From the cell containing the given text, extract its center point as [X, Y] coordinate. 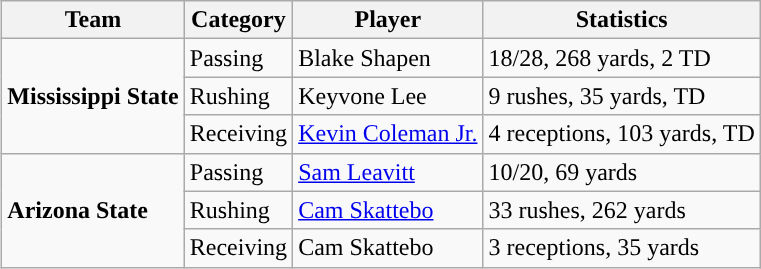
Mississippi State [93, 96]
3 receptions, 35 yards [622, 248]
Sam Leavitt [388, 172]
18/28, 268 yards, 2 TD [622, 58]
Category [238, 20]
Team [93, 20]
Player [388, 20]
Kevin Coleman Jr. [388, 134]
9 rushes, 35 yards, TD [622, 96]
Arizona State [93, 210]
Blake Shapen [388, 58]
Keyvone Lee [388, 96]
4 receptions, 103 yards, TD [622, 134]
Statistics [622, 20]
33 rushes, 262 yards [622, 210]
10/20, 69 yards [622, 172]
